Find where the given text appears and provide that cell's center as [X, Y] coordinate. 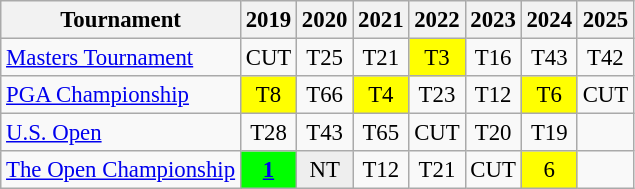
T16 [493, 58]
6 [549, 170]
2025 [605, 20]
T42 [605, 58]
NT [325, 170]
T25 [325, 58]
2019 [268, 20]
PGA Championship [121, 95]
T6 [549, 95]
T19 [549, 133]
T3 [437, 58]
Masters Tournament [121, 58]
Tournament [121, 20]
The Open Championship [121, 170]
1 [268, 170]
2022 [437, 20]
U.S. Open [121, 133]
T20 [493, 133]
2021 [381, 20]
T8 [268, 95]
2020 [325, 20]
2024 [549, 20]
2023 [493, 20]
T66 [325, 95]
T4 [381, 95]
T65 [381, 133]
T28 [268, 133]
T23 [437, 95]
